Find where the given text appears and provide that cell's center as [x, y] coordinate. 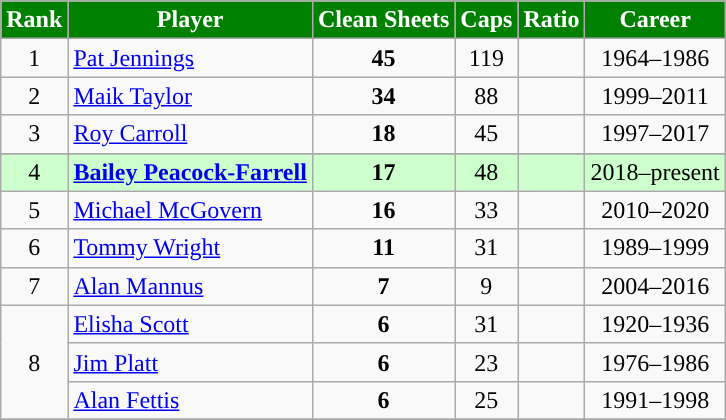
Jim Platt [190, 362]
17 [383, 172]
11 [383, 248]
8 [34, 362]
2018–present [655, 172]
88 [486, 96]
18 [383, 134]
Caps [486, 20]
Alan Mannus [190, 286]
2010–2020 [655, 210]
1920–1936 [655, 324]
Tommy Wright [190, 248]
1989–1999 [655, 248]
23 [486, 362]
Pat Jennings [190, 58]
Ratio [552, 20]
Elisha Scott [190, 324]
Player [190, 20]
1997–2017 [655, 134]
1964–1986 [655, 58]
5 [34, 210]
1991–1998 [655, 400]
48 [486, 172]
1 [34, 58]
3 [34, 134]
2004–2016 [655, 286]
34 [383, 96]
Roy Carroll [190, 134]
4 [34, 172]
Maik Taylor [190, 96]
33 [486, 210]
25 [486, 400]
Rank [34, 20]
Michael McGovern [190, 210]
9 [486, 286]
16 [383, 210]
Career [655, 20]
Clean Sheets [383, 20]
2 [34, 96]
Alan Fettis [190, 400]
119 [486, 58]
1976–1986 [655, 362]
Bailey Peacock-Farrell [190, 172]
1999–2011 [655, 96]
